From the cell containing the given text, extract its center point as [x, y] coordinate. 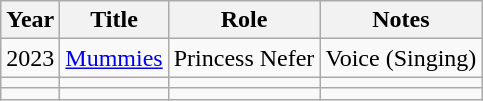
Role [244, 20]
2023 [30, 58]
Title [114, 20]
Mummies [114, 58]
Princess Nefer [244, 58]
Notes [401, 20]
Year [30, 20]
Voice (Singing) [401, 58]
